Output the [X, Y] coordinate of the center of the cell containing the given text.  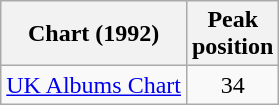
34 [232, 85]
UK Albums Chart [94, 85]
Chart (1992) [94, 34]
Peakposition [232, 34]
